From the cell containing the given text, extract its center point as (X, Y) coordinate. 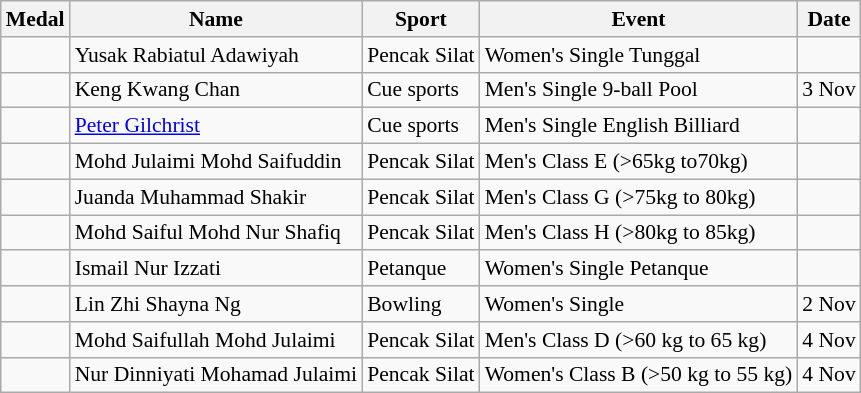
Name (216, 19)
Lin Zhi Shayna Ng (216, 304)
Yusak Rabiatul Adawiyah (216, 55)
Women's Single Tunggal (639, 55)
Men's Single English Billiard (639, 126)
Men's Class E (>65kg to70kg) (639, 162)
3 Nov (828, 90)
Sport (420, 19)
Men's Class G (>75kg to 80kg) (639, 197)
Juanda Muhammad Shakir (216, 197)
Date (828, 19)
Women's Single (639, 304)
2 Nov (828, 304)
Mohd Saiful Mohd Nur Shafiq (216, 233)
Keng Kwang Chan (216, 90)
Women's Single Petanque (639, 269)
Nur Dinniyati Mohamad Julaimi (216, 375)
Bowling (420, 304)
Men's Class H (>80kg to 85kg) (639, 233)
Mohd Saifullah Mohd Julaimi (216, 340)
Men's Class D (>60 kg to 65 kg) (639, 340)
Medal (36, 19)
Ismail Nur Izzati (216, 269)
Men's Single 9-ball Pool (639, 90)
Event (639, 19)
Mohd Julaimi Mohd Saifuddin (216, 162)
Petanque (420, 269)
Peter Gilchrist (216, 126)
Women's Class B (>50 kg to 55 kg) (639, 375)
